Capture the cell that displays the provided text and extract its [X, Y] central coordinate. 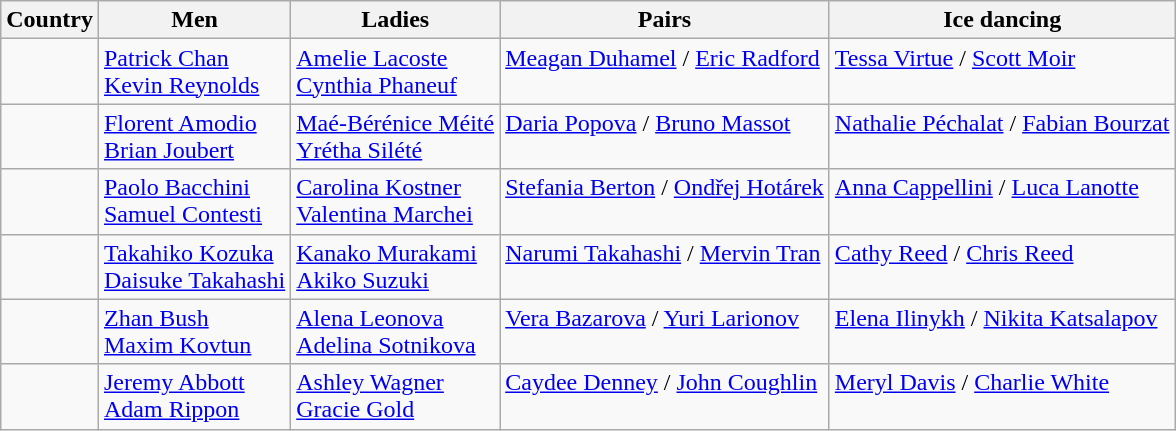
Ice dancing [1002, 20]
Paolo Bacchini Samuel Contesti [194, 202]
Anna Cappellini / Luca Lanotte [1002, 202]
Daria Popova / Bruno Massot [665, 136]
Alena Leonova Adelina Sotnikova [396, 332]
Carolina Kostner Valentina Marchei [396, 202]
Meryl Davis / Charlie White [1002, 396]
Pairs [665, 20]
Florent Amodio Brian Joubert [194, 136]
Takahiko Kozuka Daisuke Takahashi [194, 266]
Tessa Virtue / Scott Moir [1002, 72]
Zhan Bush Maxim Kovtun [194, 332]
Ladies [396, 20]
Caydee Denney / John Coughlin [665, 396]
Cathy Reed / Chris Reed [1002, 266]
Patrick Chan Kevin Reynolds [194, 72]
Men [194, 20]
Stefania Berton / Ondřej Hotárek [665, 202]
Narumi Takahashi / Mervin Tran [665, 266]
Jeremy Abbott Adam Rippon [194, 396]
Meagan Duhamel / Eric Radford [665, 72]
Vera Bazarova / Yuri Larionov [665, 332]
Elena Ilinykh / Nikita Katsalapov [1002, 332]
Ashley Wagner Gracie Gold [396, 396]
Kanako Murakami Akiko Suzuki [396, 266]
Amelie Lacoste Cynthia Phaneuf [396, 72]
Nathalie Péchalat / Fabian Bourzat [1002, 136]
Country [50, 20]
Maé-Bérénice Méité Yrétha Silété [396, 136]
